Return [X, Y] of the center of cell containing provided text 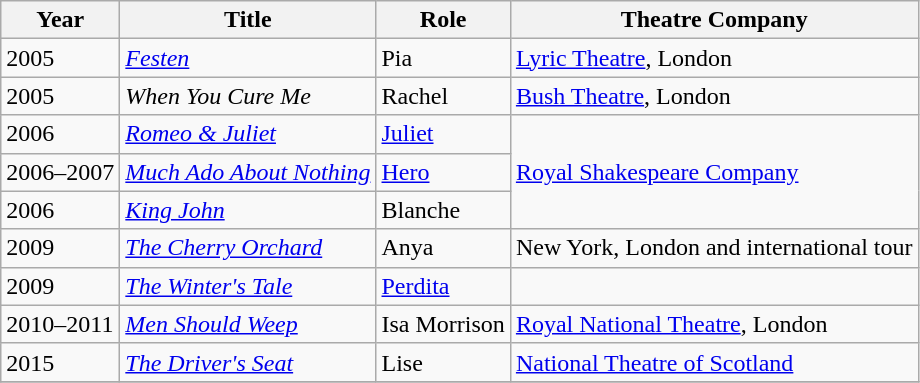
Royal National Theatre, London [714, 324]
Lyric Theatre, London [714, 58]
National Theatre of Scotland [714, 362]
Perdita [443, 286]
2010–2011 [60, 324]
New York, London and international tour [714, 248]
Rachel [443, 96]
Year [60, 20]
The Cherry Orchard [248, 248]
Festen [248, 58]
Blanche [443, 210]
Royal Shakespeare Company [714, 172]
When You Cure Me [248, 96]
Role [443, 20]
Much Ado About Nothing [248, 172]
Hero [443, 172]
Bush Theatre, London [714, 96]
King John [248, 210]
The Driver's Seat [248, 362]
The Winter's Tale [248, 286]
Anya [443, 248]
Juliet [443, 134]
Romeo & Juliet [248, 134]
2006–2007 [60, 172]
Lise [443, 362]
Men Should Weep [248, 324]
Theatre Company [714, 20]
Isa Morrison [443, 324]
Pia [443, 58]
2015 [60, 362]
Title [248, 20]
